Detect which cell encompasses the target text, then output its (X, Y) center coordinate. 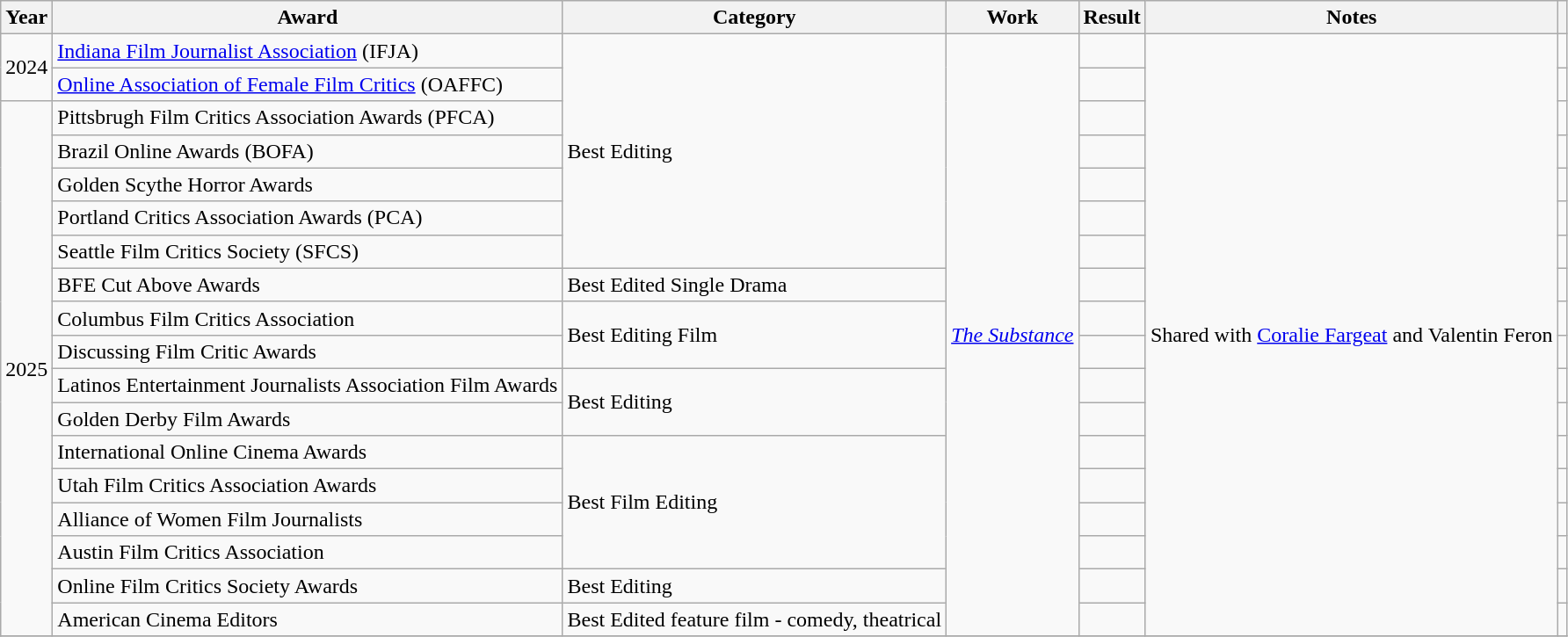
Best Film Editing (754, 503)
International Online Cinema Awards (308, 452)
Category (754, 18)
American Cinema Editors (308, 619)
BFE Cut Above Awards (308, 285)
Golden Scythe Horror Awards (308, 185)
2024 (26, 68)
The Substance (1013, 336)
Notes (1352, 18)
Indiana Film Journalist Association (IFJA) (308, 51)
Alliance of Women Film Journalists (308, 519)
Austin Film Critics Association (308, 553)
Columbus Film Critics Association (308, 318)
Discussing Film Critic Awards (308, 351)
Online Association of Female Film Critics (OAFFC) (308, 84)
Work (1013, 18)
Seattle Film Critics Society (SFCS) (308, 251)
Golden Derby Film Awards (308, 419)
Utah Film Critics Association Awards (308, 486)
Award (308, 18)
Best Edited Single Drama (754, 285)
Year (26, 18)
Best Edited feature film - comedy, theatrical (754, 619)
Brazil Online Awards (BOFA) (308, 151)
2025 (26, 369)
Latinos Entertainment Journalists Association Film Awards (308, 385)
Best Editing Film (754, 335)
Shared with Coralie Fargeat and Valentin Feron (1352, 336)
Online Film Critics Society Awards (308, 586)
Portland Critics Association Awards (PCA) (308, 218)
Pittsbrugh Film Critics Association Awards (PFCA) (308, 118)
Result (1112, 18)
